Capture the cell that displays the provided text and extract its [X, Y] central coordinate. 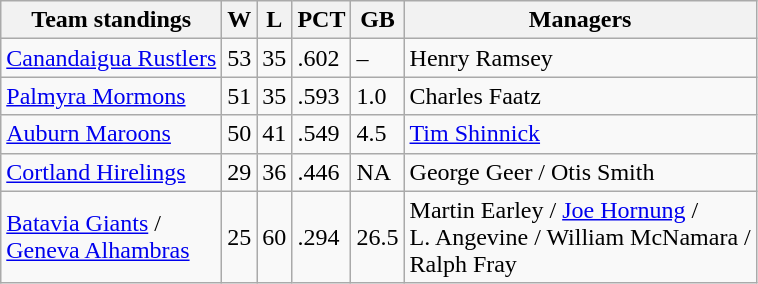
.593 [322, 96]
36 [274, 172]
Team standings [112, 20]
Henry Ramsey [580, 58]
25 [240, 237]
26.5 [378, 237]
.549 [322, 134]
W [240, 20]
50 [240, 134]
Tim Shinnick [580, 134]
George Geer / Otis Smith [580, 172]
Palmyra Mormons [112, 96]
Canandaigua Rustlers [112, 58]
53 [240, 58]
29 [240, 172]
60 [274, 237]
51 [240, 96]
Martin Earley / Joe Hornung / L. Angevine / William McNamara /Ralph Fray [580, 237]
GB [378, 20]
PCT [322, 20]
NA [378, 172]
.602 [322, 58]
– [378, 58]
Charles Faatz [580, 96]
.294 [322, 237]
1.0 [378, 96]
L [274, 20]
Cortland Hirelings [112, 172]
Auburn Maroons [112, 134]
Managers [580, 20]
Batavia Giants / Geneva Alhambras [112, 237]
.446 [322, 172]
4.5 [378, 134]
41 [274, 134]
